Extract the (X, Y) coordinate from the center of the cell holding the provided text.  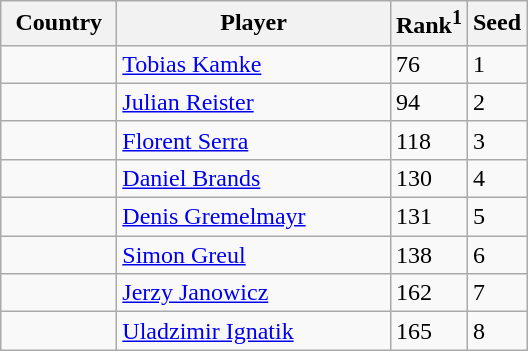
138 (428, 255)
165 (428, 331)
Player (254, 24)
162 (428, 293)
5 (496, 217)
1 (496, 64)
Daniel Brands (254, 178)
8 (496, 331)
Country (59, 24)
6 (496, 255)
2 (496, 102)
118 (428, 140)
4 (496, 178)
7 (496, 293)
Jerzy Janowicz (254, 293)
Denis Gremelmayr (254, 217)
Florent Serra (254, 140)
76 (428, 64)
Tobias Kamke (254, 64)
Simon Greul (254, 255)
Seed (496, 24)
131 (428, 217)
94 (428, 102)
Julian Reister (254, 102)
3 (496, 140)
130 (428, 178)
Uladzimir Ignatik (254, 331)
Rank1 (428, 24)
